Return [x, y] of the center of cell containing provided text 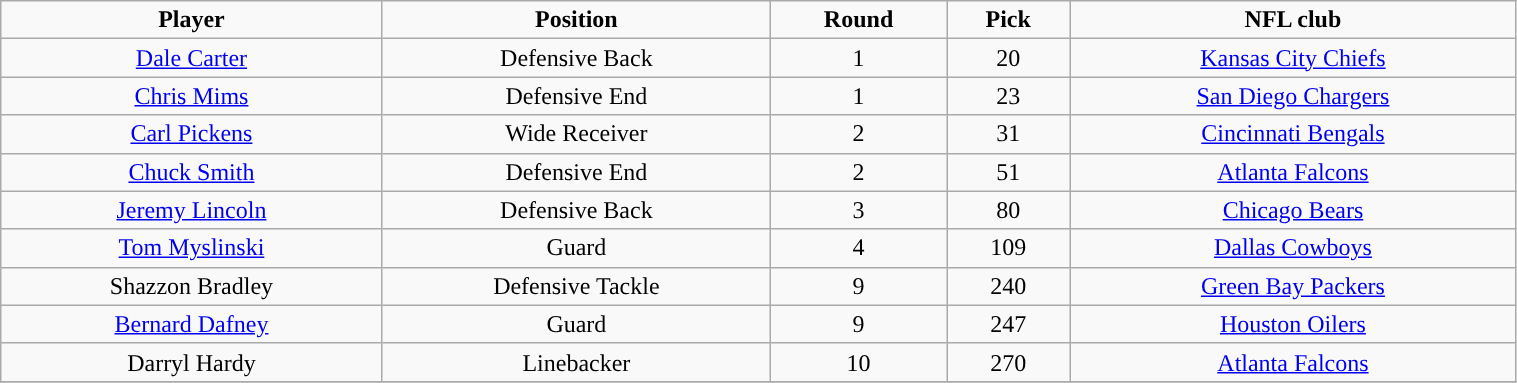
Bernard Dafney [192, 324]
109 [1008, 248]
Dale Carter [192, 58]
Tom Myslinski [192, 248]
4 [859, 248]
Cincinnati Bengals [1293, 134]
Shazzon Bradley [192, 286]
Pick [1008, 20]
31 [1008, 134]
Darryl Hardy [192, 362]
Linebacker [576, 362]
Player [192, 20]
247 [1008, 324]
Position [576, 20]
Kansas City Chiefs [1293, 58]
Wide Receiver [576, 134]
23 [1008, 96]
Chicago Bears [1293, 210]
240 [1008, 286]
270 [1008, 362]
Chris Mims [192, 96]
Carl Pickens [192, 134]
10 [859, 362]
Green Bay Packers [1293, 286]
51 [1008, 172]
Houston Oilers [1293, 324]
Round [859, 20]
Jeremy Lincoln [192, 210]
20 [1008, 58]
Dallas Cowboys [1293, 248]
80 [1008, 210]
San Diego Chargers [1293, 96]
NFL club [1293, 20]
3 [859, 210]
Defensive Tackle [576, 286]
Chuck Smith [192, 172]
